Find where the given text appears and provide that cell's center as [X, Y] coordinate. 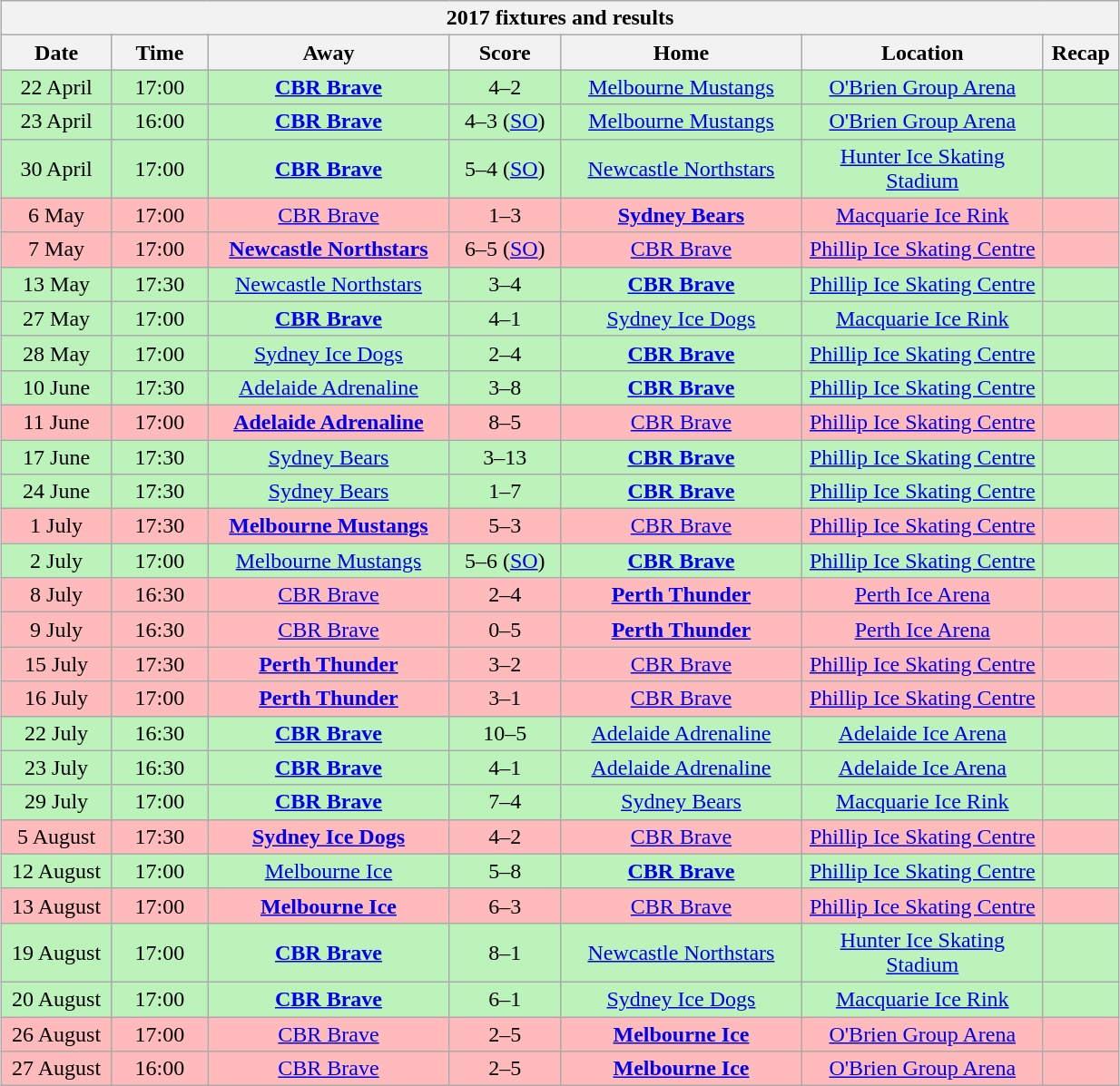
26 August [56, 1033]
22 April [56, 87]
12 August [56, 871]
5 August [56, 837]
Recap [1080, 53]
27 August [56, 1069]
1–7 [505, 492]
13 May [56, 284]
6–5 (SO) [505, 249]
3–1 [505, 699]
2 July [56, 561]
8–1 [505, 953]
6–1 [505, 999]
27 May [56, 318]
Away [329, 53]
15 July [56, 664]
Date [56, 53]
23 July [56, 768]
3–13 [505, 456]
7–4 [505, 802]
30 April [56, 169]
6–3 [505, 905]
1–3 [505, 215]
3–4 [505, 284]
5–4 (SO) [505, 169]
19 August [56, 953]
3–2 [505, 664]
4–3 (SO) [505, 122]
13 August [56, 905]
5–6 (SO) [505, 561]
16 July [56, 699]
28 May [56, 353]
17 June [56, 456]
7 May [56, 249]
11 June [56, 422]
9 July [56, 630]
Location [922, 53]
1 July [56, 526]
10–5 [505, 733]
Time [160, 53]
22 July [56, 733]
Score [505, 53]
5–8 [505, 871]
6 May [56, 215]
3–8 [505, 387]
8–5 [505, 422]
0–5 [505, 630]
29 July [56, 802]
Home [682, 53]
8 July [56, 595]
5–3 [505, 526]
10 June [56, 387]
20 August [56, 999]
24 June [56, 492]
23 April [56, 122]
2017 fixtures and results [561, 18]
